Search for the cell housing the specified text and yield its (X, Y) center coordinate. 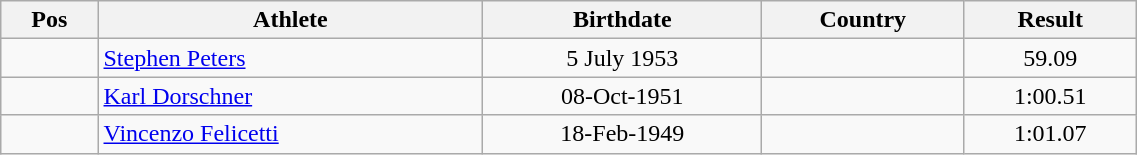
Result (1050, 20)
59.09 (1050, 58)
5 July 1953 (622, 58)
1:01.07 (1050, 134)
Country (863, 20)
Birthdate (622, 20)
08-Oct-1951 (622, 96)
Pos (50, 20)
Stephen Peters (290, 58)
Vincenzo Felicetti (290, 134)
Karl Dorschner (290, 96)
Athlete (290, 20)
1:00.51 (1050, 96)
18-Feb-1949 (622, 134)
